Return the [x, y] coordinate for the center point of the cell that contains the specified text.  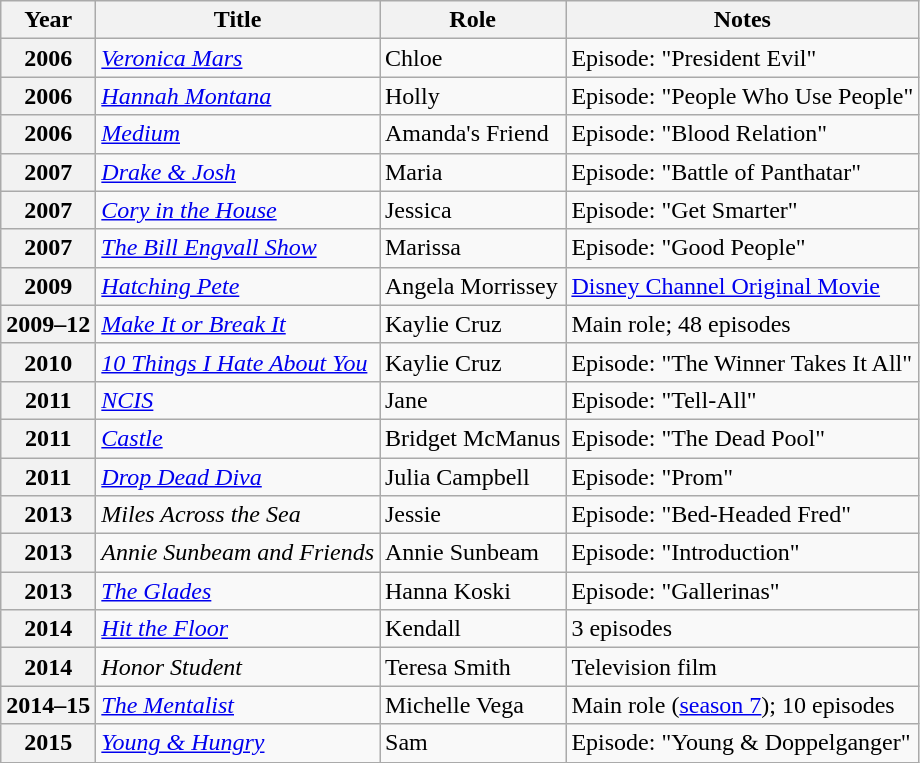
Jane [473, 400]
Annie Sunbeam and Friends [238, 553]
Main role; 48 episodes [742, 324]
2010 [48, 362]
Teresa Smith [473, 667]
Marissa [473, 248]
Episode: "Gallerinas" [742, 591]
Episode: "President Evil" [742, 58]
Episode: "Good People" [742, 248]
Make It or Break It [238, 324]
10 Things I Hate About You [238, 362]
Episode: "People Who Use People" [742, 96]
3 episodes [742, 629]
Chloe [473, 58]
Miles Across the Sea [238, 515]
Hannah Montana [238, 96]
The Mentalist [238, 705]
Julia Campbell [473, 477]
Episode: "Bed-Headed Fred" [742, 515]
Role [473, 20]
Jessie [473, 515]
Kendall [473, 629]
2009–12 [48, 324]
Veronica Mars [238, 58]
Young & Hungry [238, 743]
2015 [48, 743]
2009 [48, 286]
Main role (season 7); 10 episodes [742, 705]
Honor Student [238, 667]
Castle [238, 438]
Episode: "Get Smarter" [742, 210]
Hanna Koski [473, 591]
Episode: "Introduction" [742, 553]
Holly [473, 96]
Episode: "Young & Doppelganger" [742, 743]
Episode: "Tell-All" [742, 400]
Hit the Floor [238, 629]
Drop Dead Diva [238, 477]
Episode: "Battle of Panthatar" [742, 172]
Drake & Josh [238, 172]
Television film [742, 667]
Notes [742, 20]
The Bill Engvall Show [238, 248]
Maria [473, 172]
Sam [473, 743]
Jessica [473, 210]
Amanda's Friend [473, 134]
NCIS [238, 400]
Episode: "Prom" [742, 477]
Episode: "Blood Relation" [742, 134]
Angela Morrissey [473, 286]
Michelle Vega [473, 705]
Year [48, 20]
Hatching Pete [238, 286]
The Glades [238, 591]
2014–15 [48, 705]
Title [238, 20]
Episode: "The Winner Takes It All" [742, 362]
Episode: "The Dead Pool" [742, 438]
Annie Sunbeam [473, 553]
Cory in the House [238, 210]
Disney Channel Original Movie [742, 286]
Bridget McManus [473, 438]
Medium [238, 134]
